Scan for the cell matching the given text and deliver its [x, y] coordinate at center. 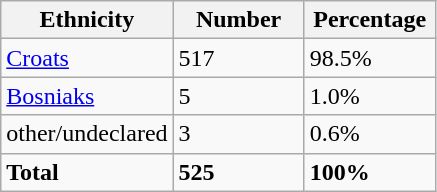
Number [238, 20]
0.6% [370, 134]
3 [238, 134]
Total [87, 172]
5 [238, 96]
517 [238, 58]
525 [238, 172]
Ethnicity [87, 20]
Bosniaks [87, 96]
Croats [87, 58]
Percentage [370, 20]
98.5% [370, 58]
other/undeclared [87, 134]
100% [370, 172]
1.0% [370, 96]
